Capture the cell that displays the provided text and extract its [X, Y] central coordinate. 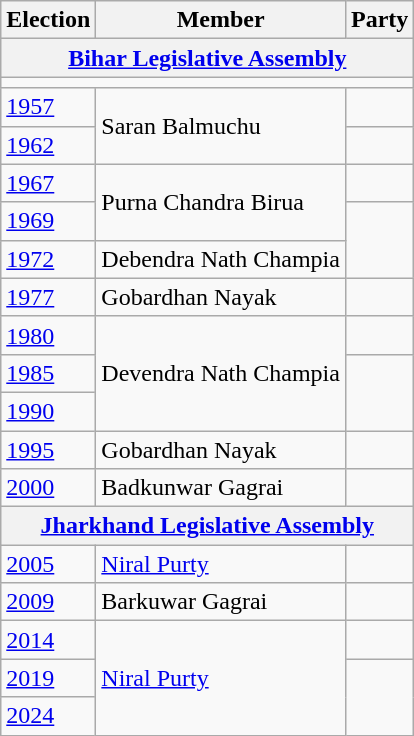
2000 [48, 488]
1967 [48, 183]
2014 [48, 640]
Saran Balmuchu [221, 126]
Jharkhand Legislative Assembly [208, 526]
Badkunwar Gagrai [221, 488]
Barkuwar Gagrai [221, 602]
Party [379, 20]
2019 [48, 678]
1990 [48, 411]
Purna Chandra Birua [221, 202]
1985 [48, 373]
2024 [48, 716]
1969 [48, 221]
Bihar Legislative Assembly [208, 58]
1957 [48, 107]
2005 [48, 564]
1995 [48, 449]
1977 [48, 297]
Member [221, 20]
Debendra Nath Champia [221, 259]
Devendra Nath Champia [221, 373]
Election [48, 20]
2009 [48, 602]
1962 [48, 145]
1972 [48, 259]
1980 [48, 335]
